Find where the given text appears and provide that cell's center as (x, y) coordinate. 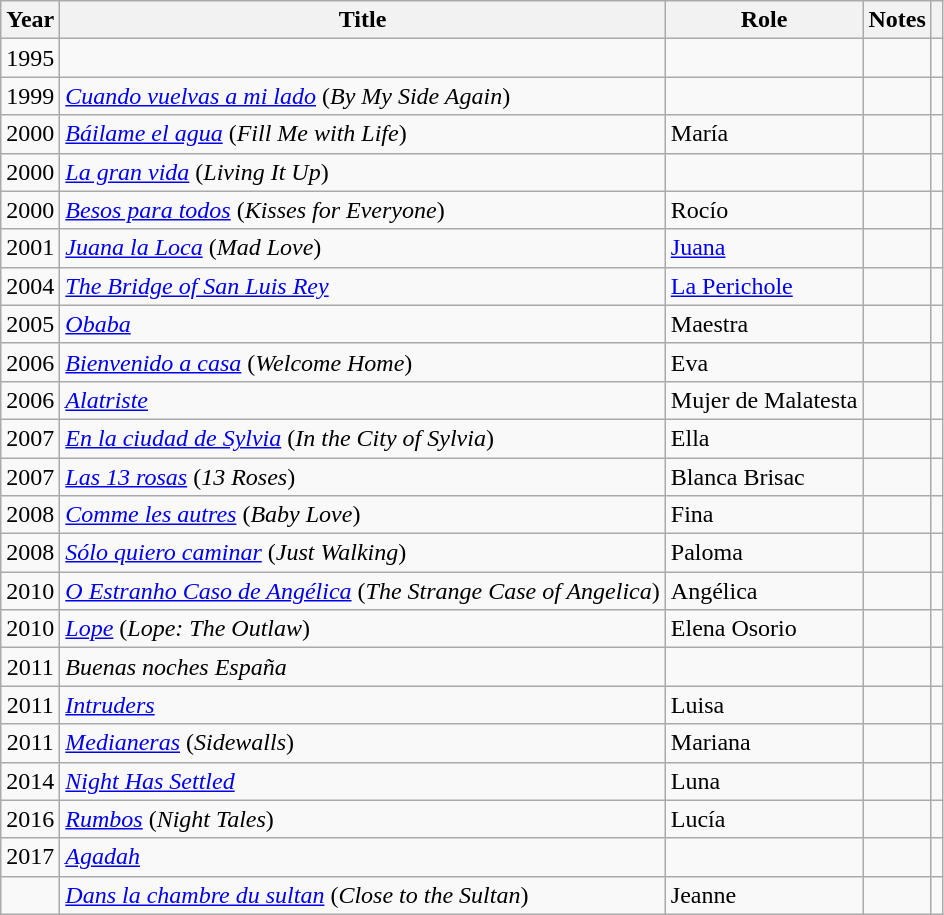
2017 (30, 857)
Sólo quiero caminar (Just Walking) (362, 553)
Rocío (764, 210)
Obaba (362, 324)
La Perichole (764, 286)
2005 (30, 324)
2004 (30, 286)
Maestra (764, 324)
Ella (764, 438)
Lucía (764, 819)
Luisa (764, 705)
1995 (30, 58)
Agadah (362, 857)
The Bridge of San Luis Rey (362, 286)
1999 (30, 96)
Year (30, 20)
Elena Osorio (764, 629)
Mujer de Malatesta (764, 400)
Role (764, 20)
Intruders (362, 705)
María (764, 134)
Fina (764, 515)
2014 (30, 781)
Jeanne (764, 895)
Las 13 rosas (13 Roses) (362, 477)
Juana (764, 248)
2001 (30, 248)
Title (362, 20)
Medianeras (Sidewalls) (362, 743)
Dans la chambre du sultan (Close to the Sultan) (362, 895)
Blanca Brisac (764, 477)
Comme les autres (Baby Love) (362, 515)
Cuando vuelvas a mi lado (By My Side Again) (362, 96)
Bienvenido a casa (Welcome Home) (362, 362)
Rumbos (Night Tales) (362, 819)
Lope (Lope: The Outlaw) (362, 629)
Notes (897, 20)
Luna (764, 781)
Mariana (764, 743)
Angélica (764, 591)
Báilame el agua (Fill Me with Life) (362, 134)
Alatriste (362, 400)
Besos para todos (Kisses for Everyone) (362, 210)
2016 (30, 819)
Buenas noches España (362, 667)
O Estranho Caso de Angélica (The Strange Case of Angelica) (362, 591)
En la ciudad de Sylvia (In the City of Sylvia) (362, 438)
La gran vida (Living It Up) (362, 172)
Eva (764, 362)
Night Has Settled (362, 781)
Paloma (764, 553)
Juana la Loca (Mad Love) (362, 248)
